Output the (x, y) coordinate of the center of the cell containing the given text.  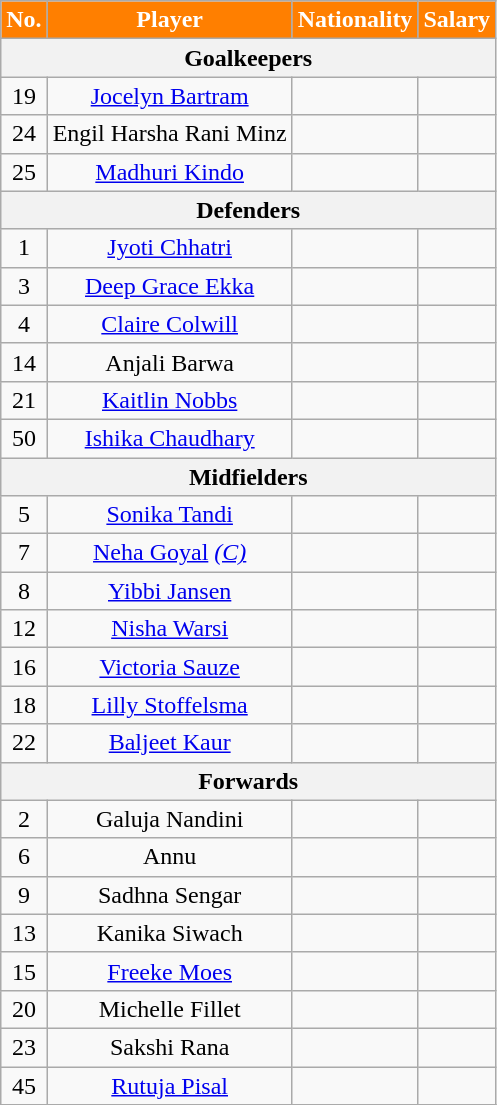
Baljeet Kaur (170, 743)
Defenders (248, 210)
18 (24, 705)
24 (24, 134)
14 (24, 362)
Salary (457, 20)
Kaitlin Nobbs (170, 400)
25 (24, 172)
Anjali Barwa (170, 362)
Player (170, 20)
Forwards (248, 781)
Madhuri Kindo (170, 172)
Victoria Sauze (170, 667)
Sakshi Rana (170, 1047)
9 (24, 895)
Yibbi Jansen (170, 591)
2 (24, 819)
Rutuja Pisal (170, 1085)
Neha Goyal (C) (170, 553)
Nisha Warsi (170, 629)
1 (24, 248)
16 (24, 667)
15 (24, 971)
Jocelyn Bartram (170, 96)
Jyoti Chhatri (170, 248)
Engil Harsha Rani Minz (170, 134)
4 (24, 324)
20 (24, 1009)
Kanika Siwach (170, 933)
50 (24, 438)
Deep Grace Ekka (170, 286)
Ishika Chaudhary (170, 438)
3 (24, 286)
Lilly Stoffelsma (170, 705)
Goalkeepers (248, 58)
6 (24, 857)
No. (24, 20)
19 (24, 96)
Sonika Tandi (170, 515)
22 (24, 743)
12 (24, 629)
Galuja Nandini (170, 819)
Claire Colwill (170, 324)
Annu (170, 857)
8 (24, 591)
23 (24, 1047)
5 (24, 515)
Michelle Fillet (170, 1009)
Freeke Moes (170, 971)
Nationality (355, 20)
Midfielders (248, 477)
Sadhna Sengar (170, 895)
45 (24, 1085)
13 (24, 933)
21 (24, 400)
7 (24, 553)
